Locate the cell with the specified text and output its [X, Y] center coordinate. 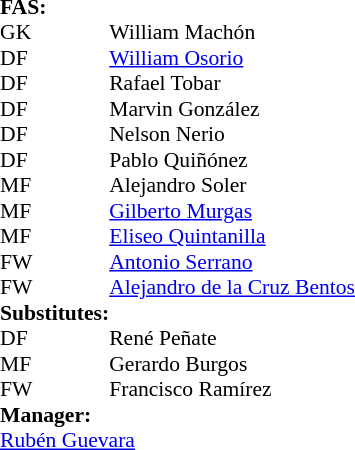
Substitutes: [54, 313]
William Machón [232, 33]
Antonio Serrano [232, 262]
Rafael Tobar [232, 83]
Alejandro de la Cruz Bentos [232, 287]
GK [28, 33]
Pablo Quiñónez [232, 160]
René Peñate [232, 339]
Gilberto Murgas [232, 211]
William Osorio [232, 58]
Alejandro Soler [232, 185]
Marvin González [232, 109]
Francisco Ramírez [232, 389]
Gerardo Burgos [232, 364]
Eliseo Quintanilla [232, 237]
Nelson Nerio [232, 135]
Manager: [178, 415]
